Pinpoint the cell where the given text exists, returning its [x, y] midpoint coordinate. 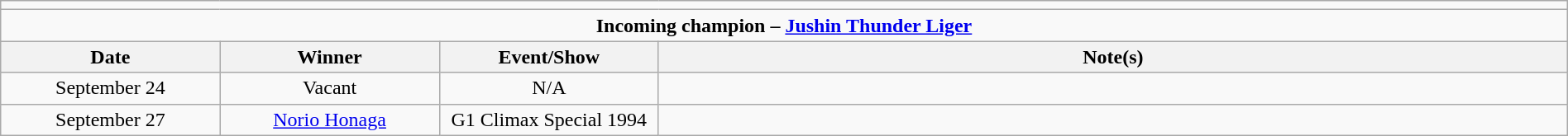
September 27 [111, 120]
Event/Show [549, 57]
Incoming champion – Jushin Thunder Liger [784, 26]
Norio Honaga [329, 120]
Date [111, 57]
N/A [549, 88]
Note(s) [1113, 57]
September 24 [111, 88]
Winner [329, 57]
Vacant [329, 88]
G1 Climax Special 1994 [549, 120]
